For the text-containing cell, return its midpoint in (x, y) coordinate format. 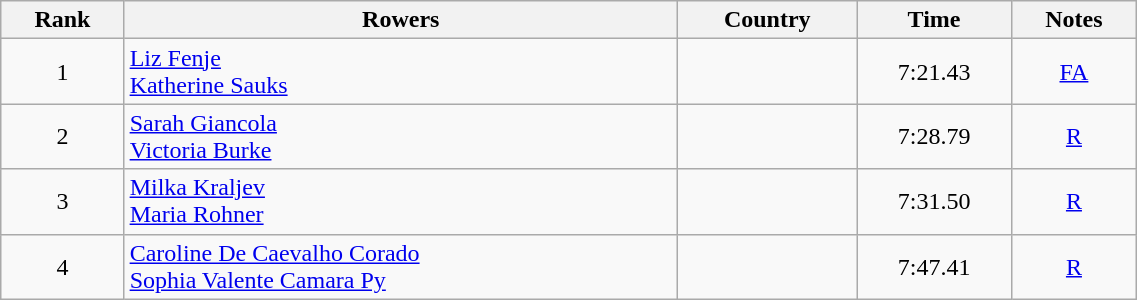
Rowers (400, 20)
Notes (1074, 20)
3 (62, 202)
FA (1074, 72)
1 (62, 72)
7:31.50 (934, 202)
2 (62, 136)
7:47.41 (934, 266)
Rank (62, 20)
4 (62, 266)
Sarah GiancolaVictoria Burke (400, 136)
7:21.43 (934, 72)
7:28.79 (934, 136)
Time (934, 20)
Milka KraljevMaria Rohner (400, 202)
Country (767, 20)
Liz FenjeKatherine Sauks (400, 72)
Caroline De Caevalho CoradoSophia Valente Camara Py (400, 266)
